Provide the [x, y] coordinate of the cell's center where the given text is located.  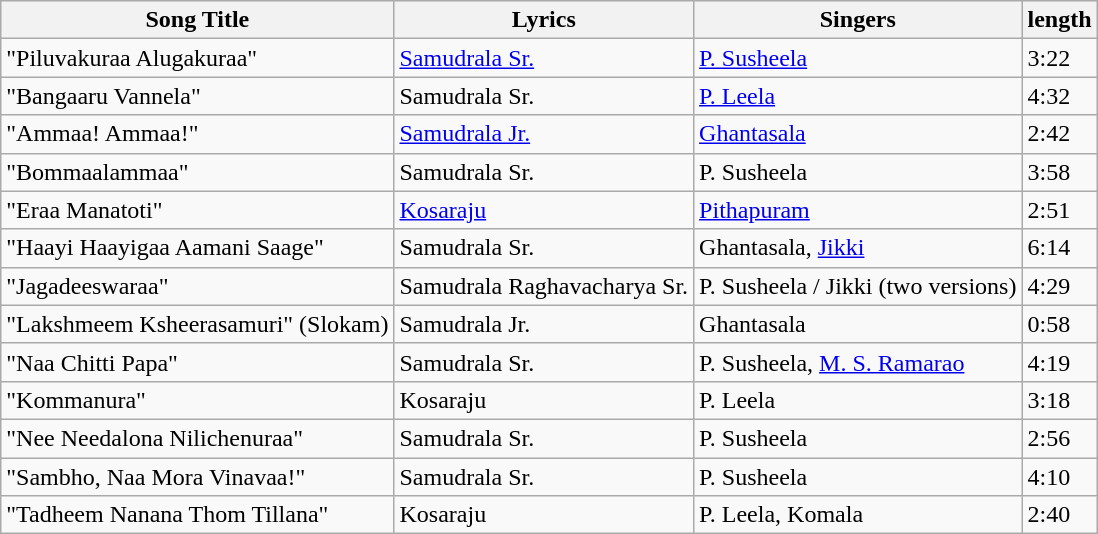
"Kommanura" [198, 400]
4:19 [1060, 362]
2:51 [1060, 210]
4:29 [1060, 286]
"Eraa Manatoti" [198, 210]
Samudrala Raghavacharya Sr. [544, 286]
4:10 [1060, 477]
Lyrics [544, 20]
"Naa Chitti Papa" [198, 362]
6:14 [1060, 248]
"Lakshmeem Ksheerasamuri" (Slokam) [198, 324]
3:58 [1060, 172]
length [1060, 20]
P. Susheela / Jikki (two versions) [858, 286]
Pithapuram [858, 210]
3:18 [1060, 400]
"Bommaalammaa" [198, 172]
P. Susheela, M. S. Ramarao [858, 362]
"Tadheem Nanana Thom Tillana" [198, 515]
Singers [858, 20]
"Sambho, Naa Mora Vinavaa!" [198, 477]
2:40 [1060, 515]
"Bangaaru Vannela" [198, 96]
Ghantasala, Jikki [858, 248]
P. Leela, Komala [858, 515]
Song Title [198, 20]
"Ammaa! Ammaa!" [198, 134]
4:32 [1060, 96]
"Nee Needalona Nilichenuraa" [198, 438]
"Haayi Haayigaa Aamani Saage" [198, 248]
3:22 [1060, 58]
"Piluvakuraa Alugakuraa" [198, 58]
2:42 [1060, 134]
0:58 [1060, 324]
2:56 [1060, 438]
"Jagadeeswaraa" [198, 286]
